Pinpoint the cell where the given text exists, returning its (x, y) midpoint coordinate. 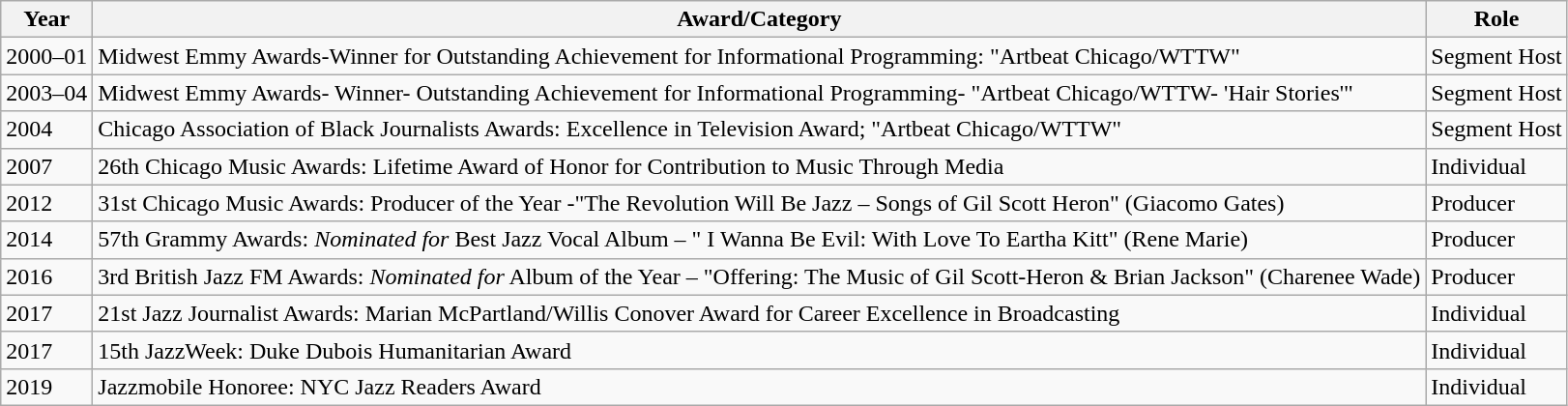
31st Chicago Music Awards: Producer of the Year -"The Revolution Will Be Jazz – Songs of Gil Scott Heron" (Giacomo Gates) (760, 203)
2016 (46, 276)
2007 (46, 166)
Year (46, 19)
15th JazzWeek: Duke Dubois Humanitarian Award (760, 350)
Midwest Emmy Awards- Winner- Outstanding Achievement for Informational Programming- "Artbeat Chicago/WTTW- 'Hair Stories'" (760, 93)
Award/Category (760, 19)
26th Chicago Music Awards: Lifetime Award of Honor for Contribution to Music Through Media (760, 166)
Jazzmobile Honoree: NYC Jazz Readers Award (760, 387)
3rd British Jazz FM Awards: Nominated for Album of the Year – "Offering: The Music of Gil Scott-Heron & Brian Jackson" (Charenee Wade) (760, 276)
2012 (46, 203)
2000–01 (46, 56)
57th Grammy Awards: Nominated for Best Jazz Vocal Album – " I Wanna Be Evil: With Love To Eartha Kitt" (Rene Marie) (760, 240)
Chicago Association of Black Journalists Awards: Excellence in Television Award; "Artbeat Chicago/WTTW" (760, 130)
2004 (46, 130)
2003–04 (46, 93)
2014 (46, 240)
2019 (46, 387)
21st Jazz Journalist Awards: Marian McPartland/Willis Conover Award for Career Excellence in Broadcasting (760, 313)
Role (1496, 19)
Midwest Emmy Awards-Winner for Outstanding Achievement for Informational Programming: "Artbeat Chicago/WTTW" (760, 56)
